Scan for the cell matching the given text and deliver its (X, Y) coordinate at center. 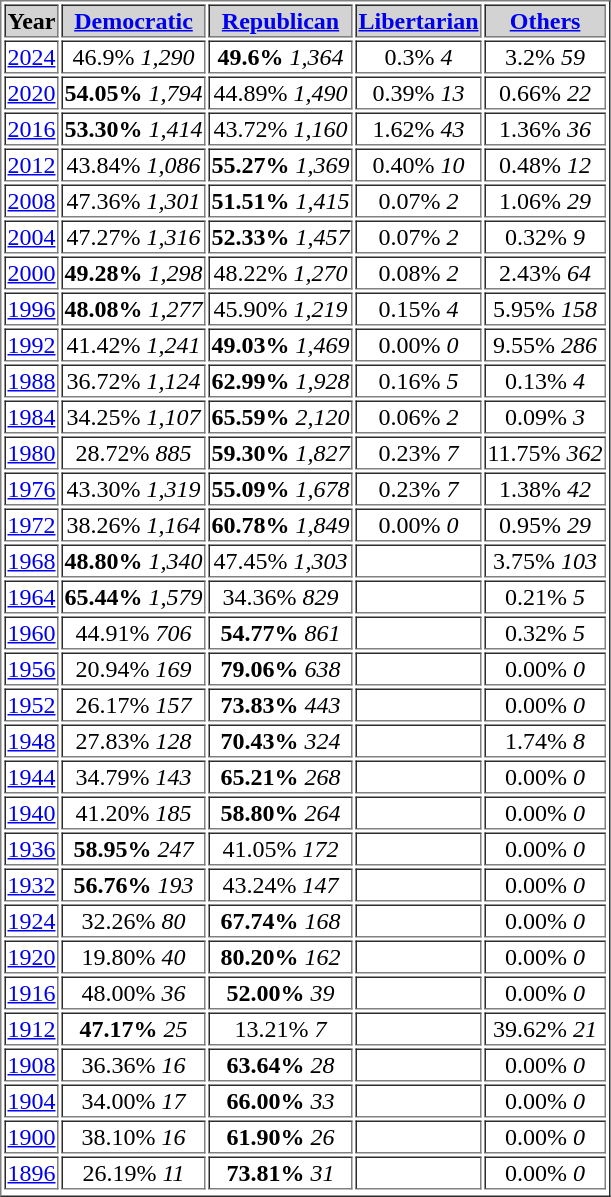
0.40% 10 (419, 164)
19.80% 40 (134, 956)
1984 (31, 416)
49.28% 1,298 (134, 272)
1940 (31, 812)
1948 (31, 740)
1912 (31, 1028)
47.45% 1,303 (280, 560)
58.80% 264 (280, 812)
0.39% 13 (419, 92)
1956 (31, 668)
63.64% 28 (280, 1064)
0.3% 4 (419, 56)
36.36% 16 (134, 1064)
59.30% 1,827 (280, 452)
0.95% 29 (544, 524)
1936 (31, 848)
1920 (31, 956)
0.66% 22 (544, 92)
65.59% 2,120 (280, 416)
Libertarian (419, 20)
13.21% 7 (280, 1028)
1944 (31, 776)
73.81% 31 (280, 1172)
1980 (31, 452)
Year (31, 20)
1964 (31, 596)
65.21% 268 (280, 776)
58.95% 247 (134, 848)
80.20% 162 (280, 956)
1992 (31, 344)
62.99% 1,928 (280, 380)
2000 (31, 272)
79.06% 638 (280, 668)
5.95% 158 (544, 308)
38.26% 1,164 (134, 524)
1972 (31, 524)
0.21% 5 (544, 596)
41.20% 185 (134, 812)
55.09% 1,678 (280, 488)
52.33% 1,457 (280, 236)
43.72% 1,160 (280, 128)
43.84% 1,086 (134, 164)
Others (544, 20)
28.72% 885 (134, 452)
1.06% 29 (544, 200)
73.83% 443 (280, 704)
1908 (31, 1064)
41.42% 1,241 (134, 344)
2016 (31, 128)
9.55% 286 (544, 344)
2004 (31, 236)
1960 (31, 632)
48.00% 36 (134, 992)
1968 (31, 560)
1996 (31, 308)
1924 (31, 920)
65.44% 1,579 (134, 596)
3.2% 59 (544, 56)
54.05% 1,794 (134, 92)
60.78% 1,849 (280, 524)
0.32% 9 (544, 236)
34.36% 829 (280, 596)
34.25% 1,107 (134, 416)
Republican (280, 20)
36.72% 1,124 (134, 380)
1988 (31, 380)
1952 (31, 704)
48.08% 1,277 (134, 308)
67.74% 168 (280, 920)
0.48% 12 (544, 164)
0.32% 5 (544, 632)
48.22% 1,270 (280, 272)
41.05% 172 (280, 848)
47.17% 25 (134, 1028)
27.83% 128 (134, 740)
49.03% 1,469 (280, 344)
Democratic (134, 20)
2024 (31, 56)
0.09% 3 (544, 416)
26.19% 11 (134, 1172)
45.90% 1,219 (280, 308)
51.51% 1,415 (280, 200)
3.75% 103 (544, 560)
39.62% 21 (544, 1028)
1896 (31, 1172)
38.10% 16 (134, 1136)
56.76% 193 (134, 884)
1.74% 8 (544, 740)
44.89% 1,490 (280, 92)
1.62% 43 (419, 128)
0.15% 4 (419, 308)
20.94% 169 (134, 668)
34.00% 17 (134, 1100)
1904 (31, 1100)
1976 (31, 488)
0.08% 2 (419, 272)
48.80% 1,340 (134, 560)
43.24% 147 (280, 884)
0.13% 4 (544, 380)
1.38% 42 (544, 488)
32.26% 80 (134, 920)
2020 (31, 92)
47.27% 1,316 (134, 236)
61.90% 26 (280, 1136)
1.36% 36 (544, 128)
44.91% 706 (134, 632)
1900 (31, 1136)
55.27% 1,369 (280, 164)
26.17% 157 (134, 704)
0.16% 5 (419, 380)
2008 (31, 200)
34.79% 143 (134, 776)
53.30% 1,414 (134, 128)
2.43% 64 (544, 272)
0.06% 2 (419, 416)
2012 (31, 164)
70.43% 324 (280, 740)
54.77% 861 (280, 632)
49.6% 1,364 (280, 56)
1916 (31, 992)
52.00% 39 (280, 992)
11.75% 362 (544, 452)
1932 (31, 884)
47.36% 1,301 (134, 200)
46.9% 1,290 (134, 56)
43.30% 1,319 (134, 488)
66.00% 33 (280, 1100)
